Determine the (X, Y) coordinate at the center of the cell enclosing the given text.  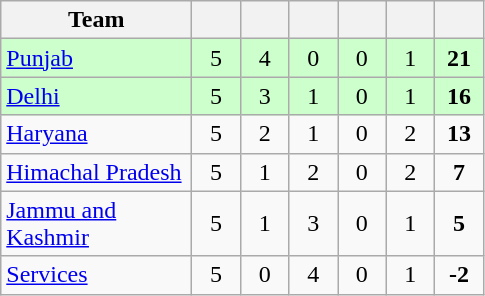
Haryana (96, 134)
21 (460, 58)
Services (96, 275)
16 (460, 96)
Delhi (96, 96)
-2 (460, 275)
Punjab (96, 58)
13 (460, 134)
Himachal Pradesh (96, 172)
7 (460, 172)
Jammu and Kashmir (96, 224)
Team (96, 20)
